Identify which cell holds the provided text, then report its [x, y] central coordinate. 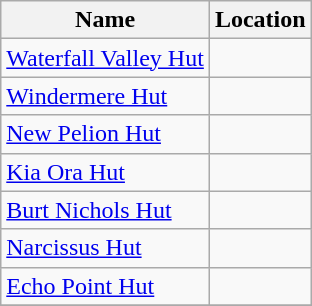
Kia Ora Hut [106, 172]
Windermere Hut [106, 96]
New Pelion Hut [106, 134]
Echo Point Hut [106, 286]
Waterfall Valley Hut [106, 58]
Location [260, 20]
Narcissus Hut [106, 248]
Burt Nichols Hut [106, 210]
Name [106, 20]
